Determine the (x, y) coordinate at the center of the cell enclosing the given text.  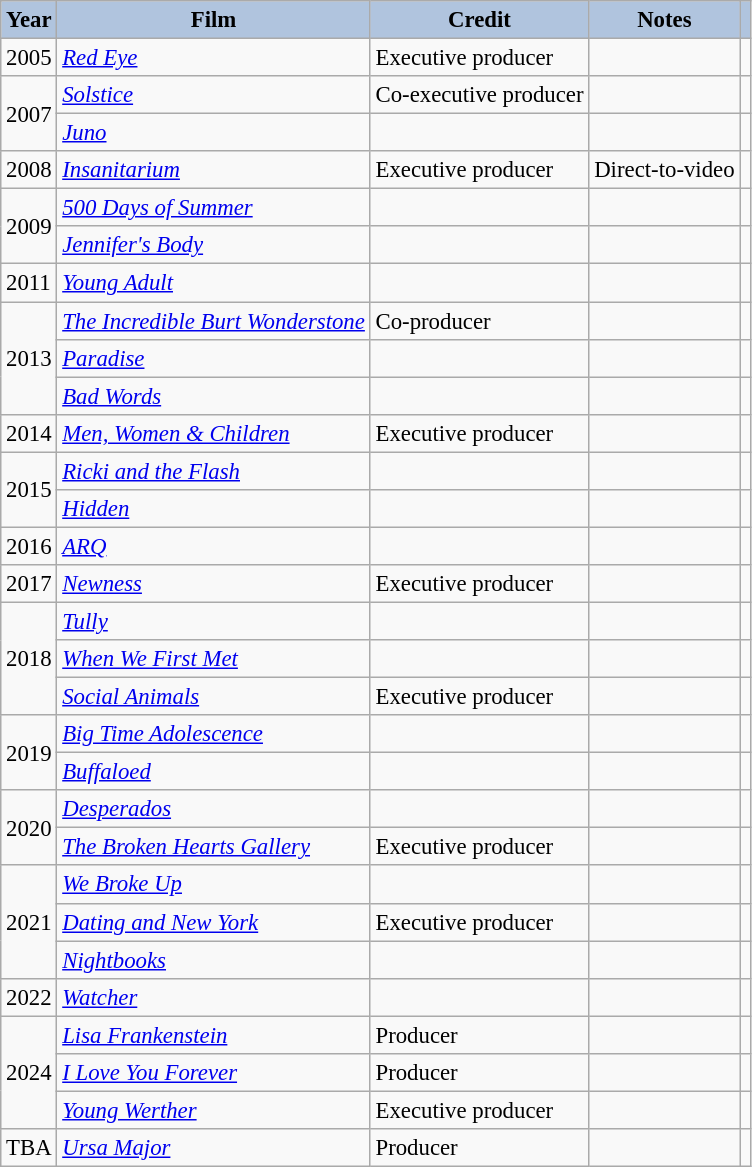
Film (214, 20)
The Incredible Burt Wonderstone (214, 321)
Red Eye (214, 58)
2020 (29, 828)
Credit (480, 20)
2019 (29, 752)
Bad Words (214, 396)
TBA (29, 1148)
2021 (29, 922)
Co-executive producer (480, 95)
Big Time Adolescence (214, 734)
When We First Met (214, 659)
Hidden (214, 509)
Dating and New York (214, 922)
Desperados (214, 809)
Buffaloed (214, 772)
Insanitarium (214, 170)
Co-producer (480, 321)
2022 (29, 997)
2013 (29, 358)
2008 (29, 170)
Solstice (214, 95)
500 Days of Summer (214, 208)
The Broken Hearts Gallery (214, 847)
Watcher (214, 997)
We Broke Up (214, 885)
Direct-to-video (664, 170)
2017 (29, 584)
2009 (29, 226)
Young Adult (214, 283)
Tully (214, 621)
2014 (29, 433)
Notes (664, 20)
ARQ (214, 546)
Nightbooks (214, 960)
Young Werther (214, 1110)
Men, Women & Children (214, 433)
Ursa Major (214, 1148)
Paradise (214, 358)
Social Animals (214, 697)
Jennifer's Body (214, 245)
2024 (29, 1072)
I Love You Forever (214, 1073)
Newness (214, 584)
Lisa Frankenstein (214, 1035)
Year (29, 20)
2007 (29, 114)
Ricki and the Flash (214, 471)
2015 (29, 490)
2016 (29, 546)
2011 (29, 283)
2005 (29, 58)
2018 (29, 658)
Juno (214, 133)
